Extract the (x, y) coordinate from the center of the cell holding the provided text.  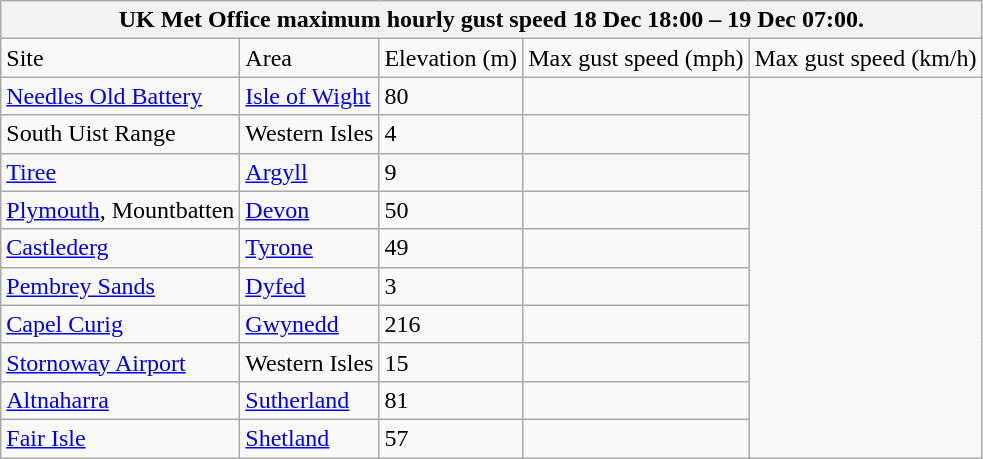
Argyll (310, 172)
216 (451, 324)
Fair Isle (120, 438)
15 (451, 362)
Castlederg (120, 248)
Shetland (310, 438)
Stornoway Airport (120, 362)
Tyrone (310, 248)
Dyfed (310, 286)
81 (451, 400)
Gwynedd (310, 324)
Sutherland (310, 400)
80 (451, 96)
South Uist Range (120, 134)
Plymouth, Mountbatten (120, 210)
4 (451, 134)
57 (451, 438)
Pembrey Sands (120, 286)
Elevation (m) (451, 58)
50 (451, 210)
49 (451, 248)
Max gust speed (km/h) (866, 58)
9 (451, 172)
Max gust speed (mph) (636, 58)
Devon (310, 210)
Needles Old Battery (120, 96)
3 (451, 286)
Capel Curig (120, 324)
Isle of Wight (310, 96)
Tiree (120, 172)
Altnaharra (120, 400)
Site (120, 58)
UK Met Office maximum hourly gust speed 18 Dec 18:00 – 19 Dec 07:00. (492, 20)
Area (310, 58)
